Scan for the cell matching the given text and deliver its (x, y) coordinate at center. 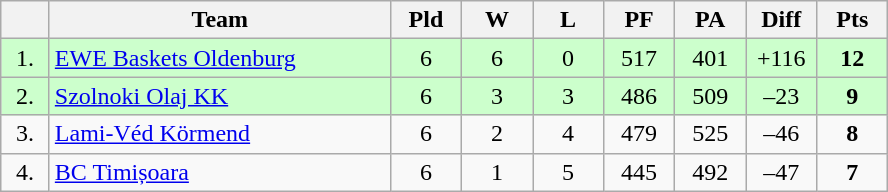
12 (852, 58)
401 (710, 58)
Pts (852, 20)
PA (710, 20)
1. (26, 58)
486 (640, 96)
Team (220, 20)
492 (710, 172)
445 (640, 172)
EWE Baskets Oldenburg (220, 58)
Diff (782, 20)
5 (568, 172)
W (496, 20)
479 (640, 134)
525 (710, 134)
8 (852, 134)
L (568, 20)
509 (710, 96)
BC Timișoara (220, 172)
Lami-Véd Körmend (220, 134)
–46 (782, 134)
+116 (782, 58)
0 (568, 58)
7 (852, 172)
517 (640, 58)
PF (640, 20)
3. (26, 134)
1 (496, 172)
2. (26, 96)
4 (568, 134)
Pld (426, 20)
2 (496, 134)
–47 (782, 172)
9 (852, 96)
–23 (782, 96)
4. (26, 172)
Szolnoki Olaj KK (220, 96)
